Detect which cell encompasses the target text, then output its [X, Y] center coordinate. 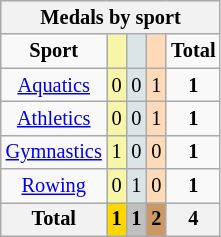
Aquatics [54, 85]
4 [193, 219]
2 [156, 219]
Rowing [54, 186]
Medals by sport [111, 17]
Athletics [54, 118]
Gymnastics [54, 152]
Sport [54, 51]
